Locate the cell with the specified text and output its [X, Y] center coordinate. 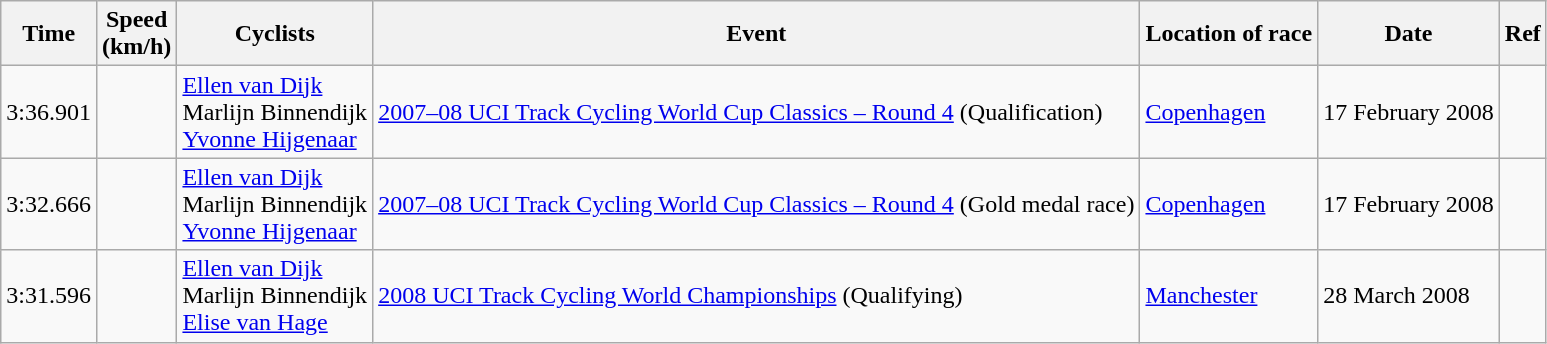
2007–08 UCI Track Cycling World Cup Classics – Round 4 (Qualification) [756, 112]
3:31.596 [49, 296]
Speed(km/h) [136, 34]
3:32.666 [49, 204]
Location of race [1229, 34]
Time [49, 34]
Manchester [1229, 296]
28 March 2008 [1409, 296]
Date [1409, 34]
2007–08 UCI Track Cycling World Cup Classics – Round 4 (Gold medal race) [756, 204]
2008 UCI Track Cycling World Championships (Qualifying) [756, 296]
Cyclists [275, 34]
Ellen van DijkMarlijn BinnendijkElise van Hage [275, 296]
Ref [1522, 34]
Event [756, 34]
3:36.901 [49, 112]
